Capture the cell that displays the provided text and extract its (x, y) central coordinate. 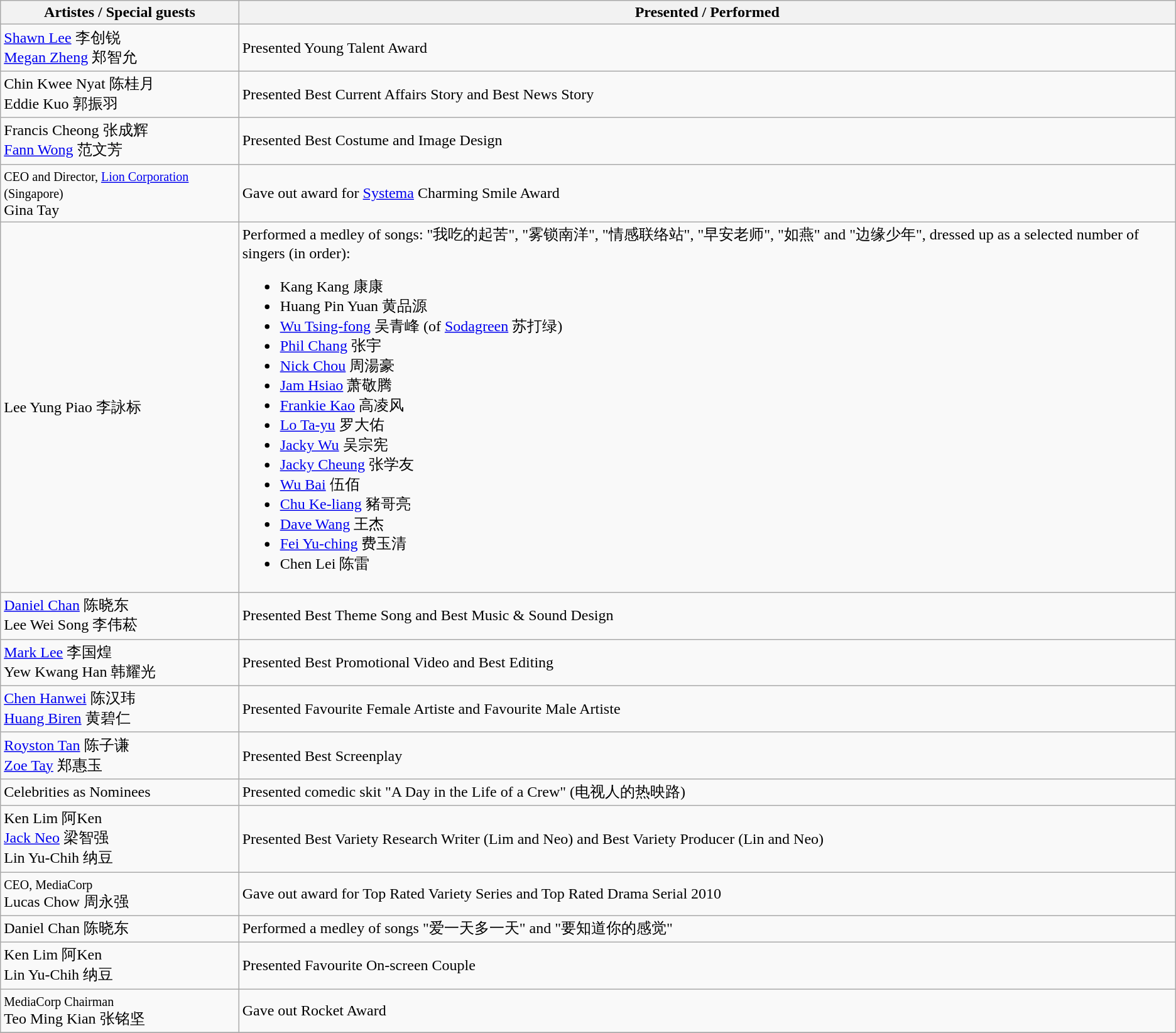
Celebrities as Nominees (119, 792)
Daniel Chan 陈晓东Lee Wei Song 李伟菘 (119, 616)
Gave out award for Top Rated Variety Series and Top Rated Drama Serial 2010 (707, 894)
Artistes / Special guests (119, 13)
CEO, MediaCorpLucas Chow 周永强 (119, 894)
CEO and Director, Lion Corporation (Singapore)Gina Tay (119, 193)
Presented Best Theme Song and Best Music & Sound Design (707, 616)
Mark Lee 李国煌 Yew Kwang Han 韩耀光 (119, 662)
Shawn Lee 李创锐Megan Zheng 郑智允 (119, 48)
Presented / Performed (707, 13)
Chen Hanwei 陈汉玮Huang Biren 黄碧仁 (119, 709)
Presented Best Screenplay (707, 755)
Performed a medley of songs "爱一天多一天" and "要知道你的感觉" (707, 929)
Presented Best Costume and Image Design (707, 141)
Presented Best Variety Research Writer (Lim and Neo) and Best Variety Producer (Lin and Neo) (707, 839)
Lee Yung Piao 李詠标 (119, 407)
Presented Young Talent Award (707, 48)
Presented Favourite On-screen Couple (707, 966)
Presented Best Promotional Video and Best Editing (707, 662)
Francis Cheong 张成辉 Fann Wong 范文芳 (119, 141)
Presented Favourite Female Artiste and Favourite Male Artiste (707, 709)
Royston Tan 陈子谦 Zoe Tay 郑惠玉 (119, 755)
Presented Best Current Affairs Story and Best News Story (707, 94)
MediaCorp ChairmanTeo Ming Kian 张铭坚 (119, 1011)
Chin Kwee Nyat 陈桂月 Eddie Kuo 郭振羽 (119, 94)
Ken Lim 阿KenJack Neo 梁智强Lin Yu-Chih 纳豆 (119, 839)
Gave out Rocket Award (707, 1011)
Presented comedic skit "A Day in the Life of a Crew" (电视人的热映路) (707, 792)
Gave out award for Systema Charming Smile Award (707, 193)
Daniel Chan 陈晓东 (119, 929)
Ken Lim 阿KenLin Yu-Chih 纳豆 (119, 966)
